For the text-containing cell, return its midpoint in [X, Y] coordinate format. 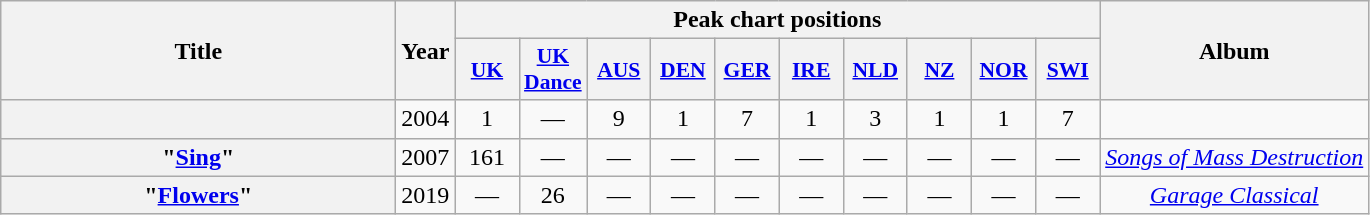
NLD [875, 70]
DEN [683, 70]
"Flowers" [198, 195]
Album [1234, 50]
9 [619, 119]
GER [747, 70]
SWI [1068, 70]
AUS [619, 70]
NZ [939, 70]
Songs of Mass Destruction [1234, 157]
2019 [426, 195]
Peak chart positions [778, 20]
IRE [811, 70]
Title [198, 50]
26 [553, 195]
3 [875, 119]
"Sing" [198, 157]
UKDance [553, 70]
2004 [426, 119]
161 [487, 157]
Garage Classical [1234, 195]
2007 [426, 157]
UK [487, 70]
NOR [1003, 70]
Year [426, 50]
